Pinpoint the cell where the given text exists, returning its [x, y] midpoint coordinate. 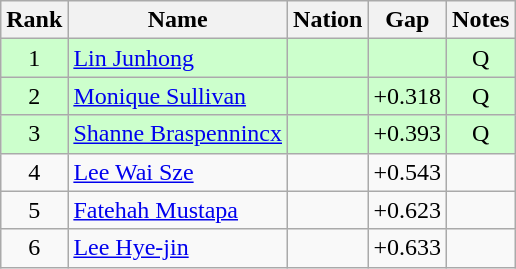
4 [34, 172]
+0.543 [408, 172]
Fatehah Mustapa [178, 210]
Lee Hye-jin [178, 248]
Lee Wai Sze [178, 172]
5 [34, 210]
Shanne Braspennincx [178, 134]
Nation [328, 20]
Rank [34, 20]
Gap [408, 20]
2 [34, 96]
+0.318 [408, 96]
3 [34, 134]
Name [178, 20]
Monique Sullivan [178, 96]
Notes [481, 20]
Lin Junhong [178, 58]
+0.393 [408, 134]
+0.623 [408, 210]
+0.633 [408, 248]
6 [34, 248]
1 [34, 58]
